Extract the [X, Y] coordinate from the center of the cell holding the provided text.  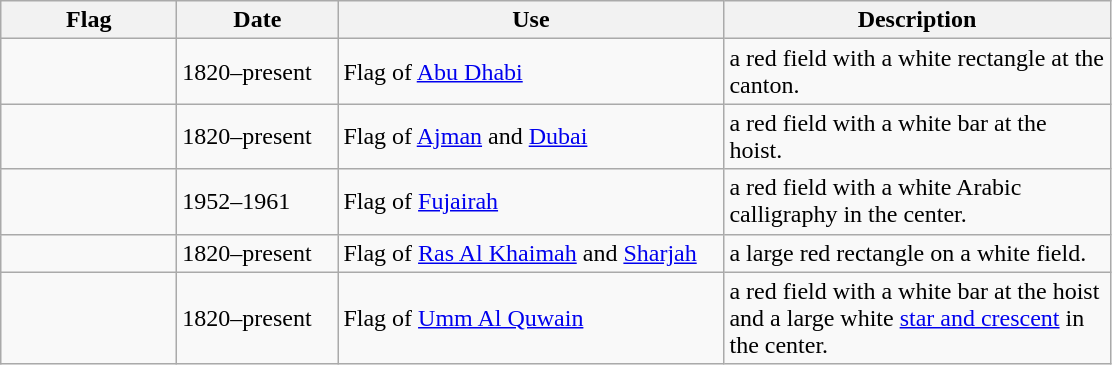
a large red rectangle on a white field. [917, 253]
Use [531, 20]
Flag of Fujairah [531, 202]
a red field with a white rectangle at the canton. [917, 72]
1952–1961 [258, 202]
a red field with a white bar at the hoist and a large white star and crescent in the center. [917, 318]
Flag of Umm Al Quwain [531, 318]
Flag [89, 20]
Flag of Abu Dhabi [531, 72]
Flag of Ras Al Khaimah and Sharjah [531, 253]
Description [917, 20]
Flag of Ajman and Dubai [531, 136]
a red field with a white Arabic calligraphy in the center. [917, 202]
Date [258, 20]
a red field with a white bar at the hoist. [917, 136]
